Output the [x, y] coordinate of the center of the cell containing the given text.  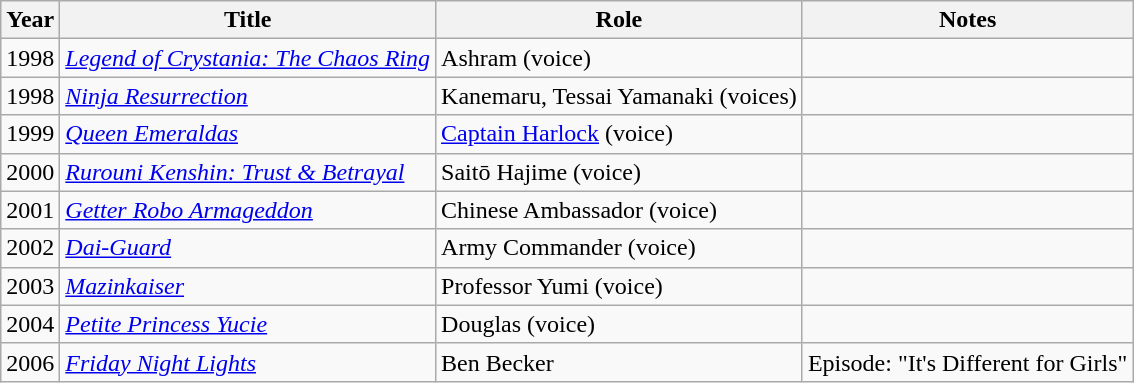
Ashram (voice) [620, 58]
2004 [30, 324]
Friday Night Lights [248, 362]
Professor Yumi (voice) [620, 286]
2000 [30, 172]
Douglas (voice) [620, 324]
Mazinkaiser [248, 286]
Role [620, 20]
Captain Harlock (voice) [620, 134]
Queen Emeraldas [248, 134]
2001 [30, 210]
2002 [30, 248]
Saitō Hajime (voice) [620, 172]
Title [248, 20]
1999 [30, 134]
Notes [967, 20]
Dai-Guard [248, 248]
Year [30, 20]
Getter Robo Armageddon [248, 210]
Ben Becker [620, 362]
Army Commander (voice) [620, 248]
Episode: "It's Different for Girls" [967, 362]
2006 [30, 362]
Chinese Ambassador (voice) [620, 210]
Rurouni Kenshin: Trust & Betrayal [248, 172]
Kanemaru, Tessai Yamanaki (voices) [620, 96]
2003 [30, 286]
Petite Princess Yucie [248, 324]
Ninja Resurrection [248, 96]
Legend of Crystania: The Chaos Ring [248, 58]
